Provide the [X, Y] coordinate of the cell's center where the given text is located.  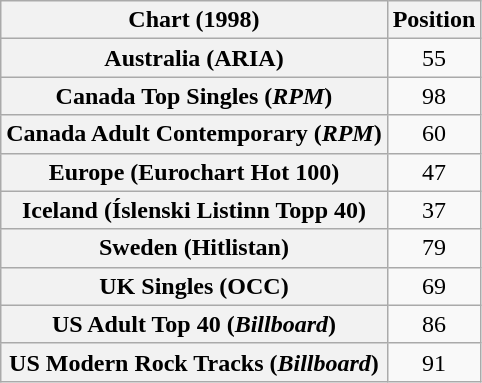
US Adult Top 40 (Billboard) [194, 324]
47 [434, 172]
60 [434, 134]
69 [434, 286]
98 [434, 96]
86 [434, 324]
Sweden (Hitlistan) [194, 248]
55 [434, 58]
Position [434, 20]
Australia (ARIA) [194, 58]
Canada Adult Contemporary (RPM) [194, 134]
Europe (Eurochart Hot 100) [194, 172]
US Modern Rock Tracks (Billboard) [194, 362]
Chart (1998) [194, 20]
UK Singles (OCC) [194, 286]
79 [434, 248]
91 [434, 362]
Iceland (Íslenski Listinn Topp 40) [194, 210]
37 [434, 210]
Canada Top Singles (RPM) [194, 96]
